Detect which cell encompasses the target text, then output its [X, Y] center coordinate. 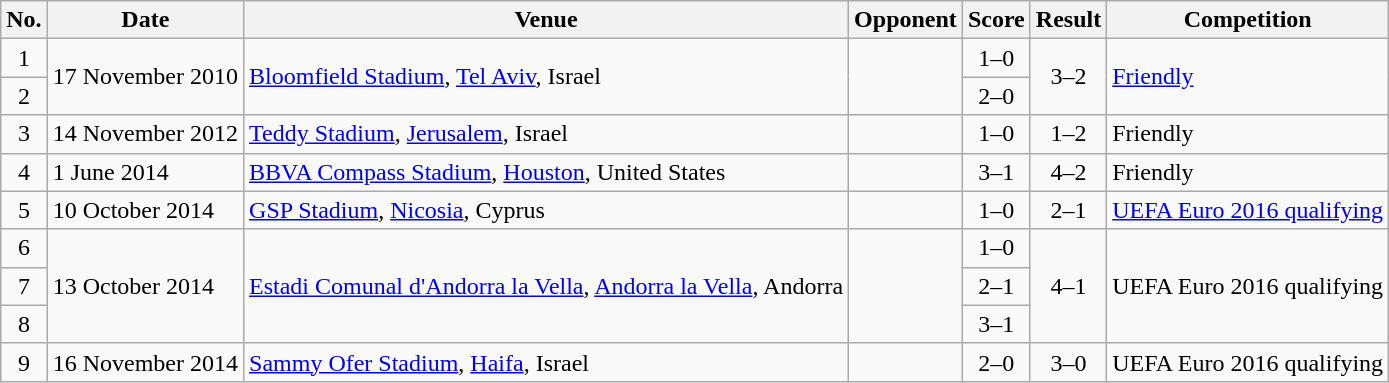
4–1 [1068, 286]
5 [24, 210]
Sammy Ofer Stadium, Haifa, Israel [546, 362]
Bloomfield Stadium, Tel Aviv, Israel [546, 77]
9 [24, 362]
16 November 2014 [145, 362]
Result [1068, 20]
GSP Stadium, Nicosia, Cyprus [546, 210]
4 [24, 172]
Competition [1248, 20]
4–2 [1068, 172]
3–2 [1068, 77]
10 October 2014 [145, 210]
Score [996, 20]
14 November 2012 [145, 134]
6 [24, 248]
1 [24, 58]
Opponent [906, 20]
1–2 [1068, 134]
13 October 2014 [145, 286]
No. [24, 20]
BBVA Compass Stadium, Houston, United States [546, 172]
Date [145, 20]
7 [24, 286]
17 November 2010 [145, 77]
Teddy Stadium, Jerusalem, Israel [546, 134]
Venue [546, 20]
2 [24, 96]
3–0 [1068, 362]
Estadi Comunal d'Andorra la Vella, Andorra la Vella, Andorra [546, 286]
8 [24, 324]
1 June 2014 [145, 172]
3 [24, 134]
